Scan for the cell matching the given text and deliver its [x, y] coordinate at center. 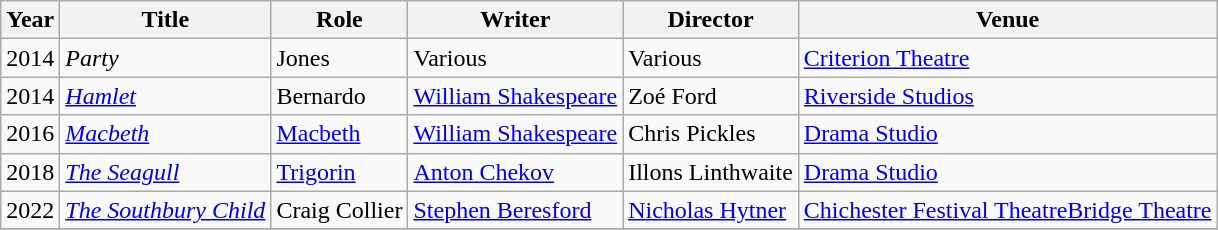
Title [166, 20]
Stephen Beresford [516, 210]
The Seagull [166, 172]
Director [711, 20]
Role [340, 20]
Zoé Ford [711, 96]
Bernardo [340, 96]
Riverside Studios [1008, 96]
Venue [1008, 20]
Jones [340, 58]
Chichester Festival TheatreBridge Theatre [1008, 210]
Nicholas Hytner [711, 210]
2022 [30, 210]
Chris Pickles [711, 134]
Criterion Theatre [1008, 58]
Year [30, 20]
Craig Collier [340, 210]
Illons Linthwaite [711, 172]
Party [166, 58]
2018 [30, 172]
Anton Chekov [516, 172]
Hamlet [166, 96]
Trigorin [340, 172]
2016 [30, 134]
The Southbury Child [166, 210]
Writer [516, 20]
